Determine the [X, Y] coordinate at the center of the cell enclosing the given text.  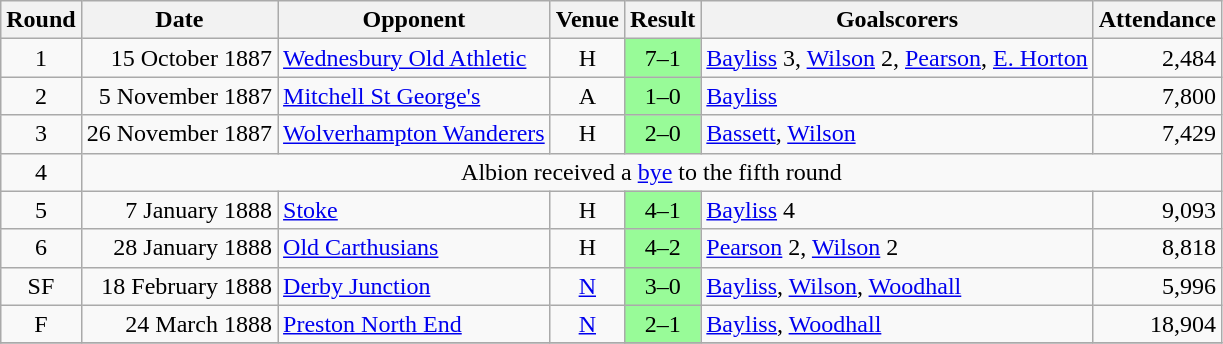
7,429 [1157, 134]
2–1 [662, 324]
A [587, 96]
Albion received a bye to the fifth round [651, 172]
7,800 [1157, 96]
Bayliss, Wilson, Woodhall [897, 286]
18 February 1888 [179, 286]
Result [662, 20]
Attendance [1157, 20]
Bayliss 4 [897, 210]
Date [179, 20]
3–0 [662, 286]
Old Carthusians [414, 248]
1 [41, 58]
28 January 1888 [179, 248]
18,904 [1157, 324]
Bayliss [897, 96]
Opponent [414, 20]
5 November 1887 [179, 96]
Venue [587, 20]
3 [41, 134]
Derby Junction [414, 286]
F [41, 324]
1–0 [662, 96]
Pearson 2, Wilson 2 [897, 248]
4 [41, 172]
Bayliss 3, Wilson 2, Pearson, E. Horton [897, 58]
8,818 [1157, 248]
Preston North End [414, 324]
Wolverhampton Wanderers [414, 134]
2,484 [1157, 58]
Mitchell St George's [414, 96]
6 [41, 248]
9,093 [1157, 210]
Goalscorers [897, 20]
7 January 1888 [179, 210]
26 November 1887 [179, 134]
24 March 1888 [179, 324]
Round [41, 20]
SF [41, 286]
4–2 [662, 248]
2–0 [662, 134]
4–1 [662, 210]
15 October 1887 [179, 58]
2 [41, 96]
Stoke [414, 210]
7–1 [662, 58]
Bayliss, Woodhall [897, 324]
Wednesbury Old Athletic [414, 58]
5 [41, 210]
5,996 [1157, 286]
Bassett, Wilson [897, 134]
